Return (X, Y) of the center of cell containing provided text 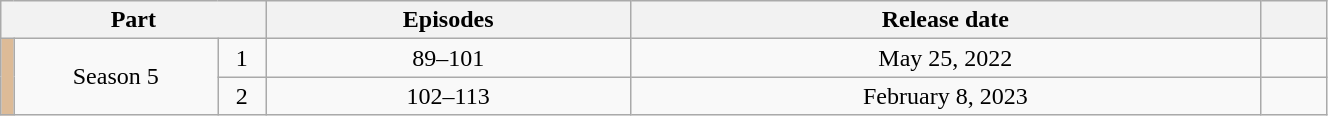
Episodes (448, 20)
Release date (946, 20)
February 8, 2023 (946, 96)
2 (242, 96)
May 25, 2022 (946, 58)
102–113 (448, 96)
89–101 (448, 58)
Part (134, 20)
Season 5 (116, 77)
1 (242, 58)
